From the cell containing the given text, extract its center point as (x, y) coordinate. 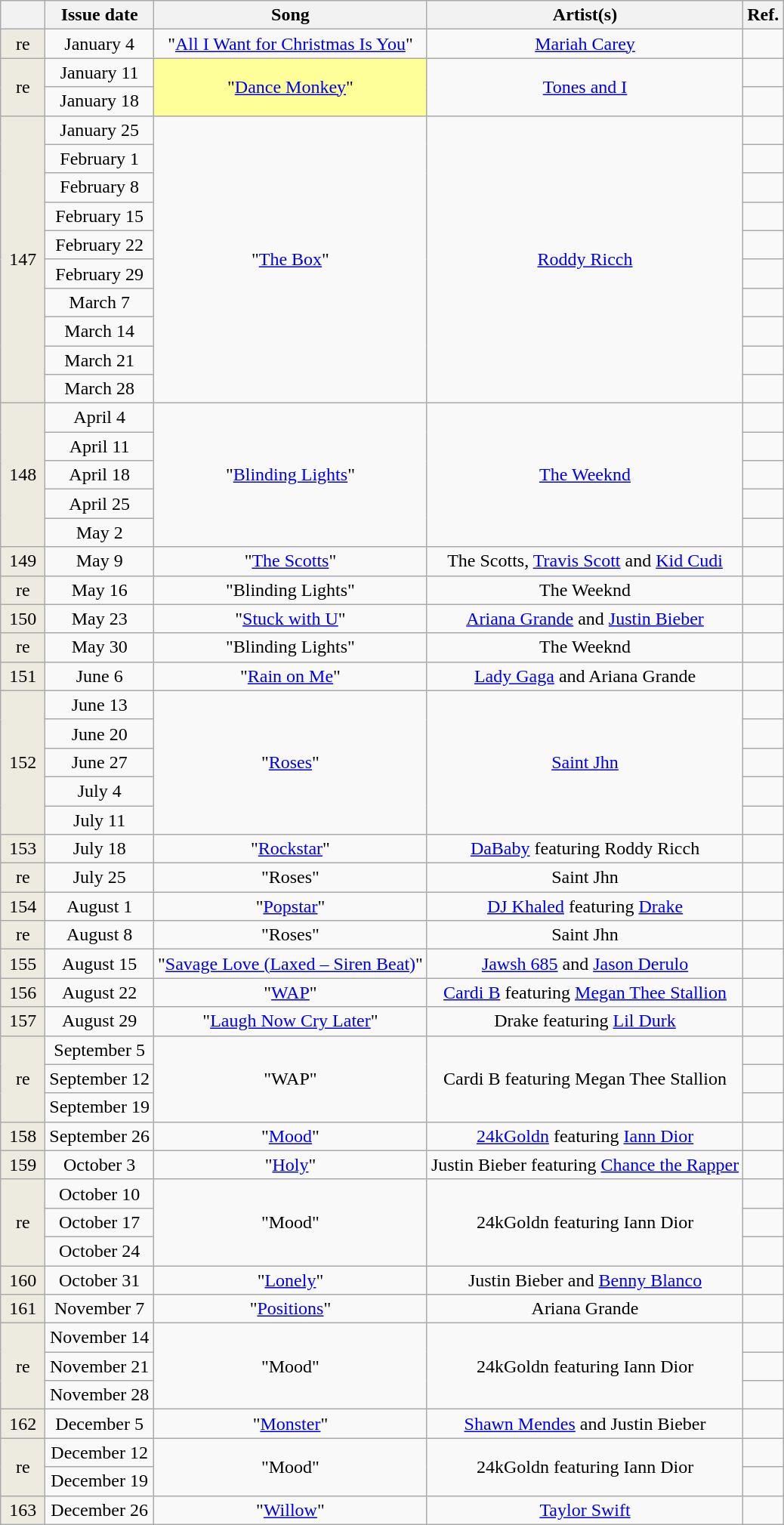
"Positions" (291, 1309)
December 19 (100, 1481)
July 11 (100, 820)
The Scotts, Travis Scott and Kid Cudi (585, 561)
152 (23, 762)
January 4 (100, 44)
"Stuck with U" (291, 619)
August 8 (100, 935)
"Lonely" (291, 1280)
160 (23, 1280)
October 31 (100, 1280)
May 23 (100, 619)
August 15 (100, 964)
June 27 (100, 762)
DaBaby featuring Roddy Ricch (585, 849)
December 26 (100, 1510)
159 (23, 1165)
October 24 (100, 1251)
March 21 (100, 360)
"Dance Monkey" (291, 87)
May 2 (100, 533)
Issue date (100, 15)
158 (23, 1136)
"Monster" (291, 1424)
April 4 (100, 418)
October 3 (100, 1165)
Roddy Ricch (585, 260)
"All I Want for Christmas Is You" (291, 44)
February 1 (100, 159)
June 20 (100, 733)
January 18 (100, 101)
September 5 (100, 1050)
October 17 (100, 1222)
September 26 (100, 1136)
"The Box" (291, 260)
June 13 (100, 705)
January 25 (100, 130)
"Popstar" (291, 906)
February 29 (100, 273)
"Rain on Me" (291, 676)
July 4 (100, 791)
September 19 (100, 1107)
May 30 (100, 647)
October 10 (100, 1193)
161 (23, 1309)
February 22 (100, 245)
Tones and I (585, 87)
July 18 (100, 849)
January 11 (100, 73)
"The Scotts" (291, 561)
162 (23, 1424)
148 (23, 475)
November 14 (100, 1338)
March 28 (100, 389)
September 12 (100, 1079)
August 29 (100, 1021)
151 (23, 676)
Taylor Swift (585, 1510)
"Laugh Now Cry Later" (291, 1021)
"Willow" (291, 1510)
March 14 (100, 331)
May 9 (100, 561)
December 12 (100, 1452)
149 (23, 561)
April 11 (100, 446)
Ariana Grande and Justin Bieber (585, 619)
153 (23, 849)
DJ Khaled featuring Drake (585, 906)
June 6 (100, 676)
Justin Bieber and Benny Blanco (585, 1280)
March 7 (100, 302)
Song (291, 15)
Ariana Grande (585, 1309)
April 18 (100, 475)
"Rockstar" (291, 849)
156 (23, 992)
"Savage Love (Laxed – Siren Beat)" (291, 964)
150 (23, 619)
Justin Bieber featuring Chance the Rapper (585, 1165)
Jawsh 685 and Jason Derulo (585, 964)
November 7 (100, 1309)
April 25 (100, 504)
November 28 (100, 1395)
163 (23, 1510)
147 (23, 260)
Shawn Mendes and Justin Bieber (585, 1424)
July 25 (100, 878)
August 22 (100, 992)
154 (23, 906)
Lady Gaga and Ariana Grande (585, 676)
May 16 (100, 590)
November 21 (100, 1366)
December 5 (100, 1424)
157 (23, 1021)
Ref. (763, 15)
February 15 (100, 216)
Mariah Carey (585, 44)
Drake featuring Lil Durk (585, 1021)
Artist(s) (585, 15)
August 1 (100, 906)
"Holy" (291, 1165)
155 (23, 964)
February 8 (100, 187)
